Locate the cell with the specified text and output its (X, Y) center coordinate. 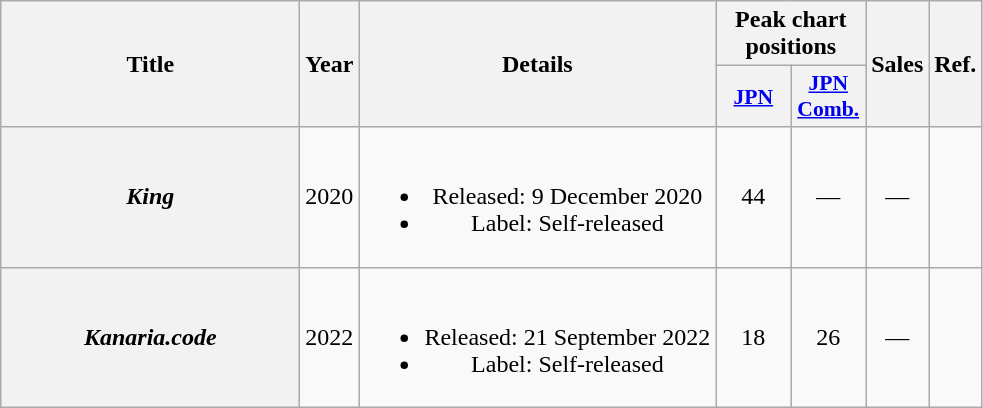
Released: 9 December 2020Label: Self-released (538, 197)
Year (330, 64)
2022 (330, 337)
Title (150, 64)
18 (754, 337)
Peak chart positions (791, 34)
2020 (330, 197)
44 (754, 197)
Details (538, 64)
Kanaria.code (150, 337)
JPNComb. (828, 96)
Released: 21 September 2022Label: Self-released (538, 337)
Ref. (956, 64)
King (150, 197)
JPN (754, 96)
26 (828, 337)
Sales (898, 64)
